Scan for the cell matching the given text and deliver its (X, Y) coordinate at center. 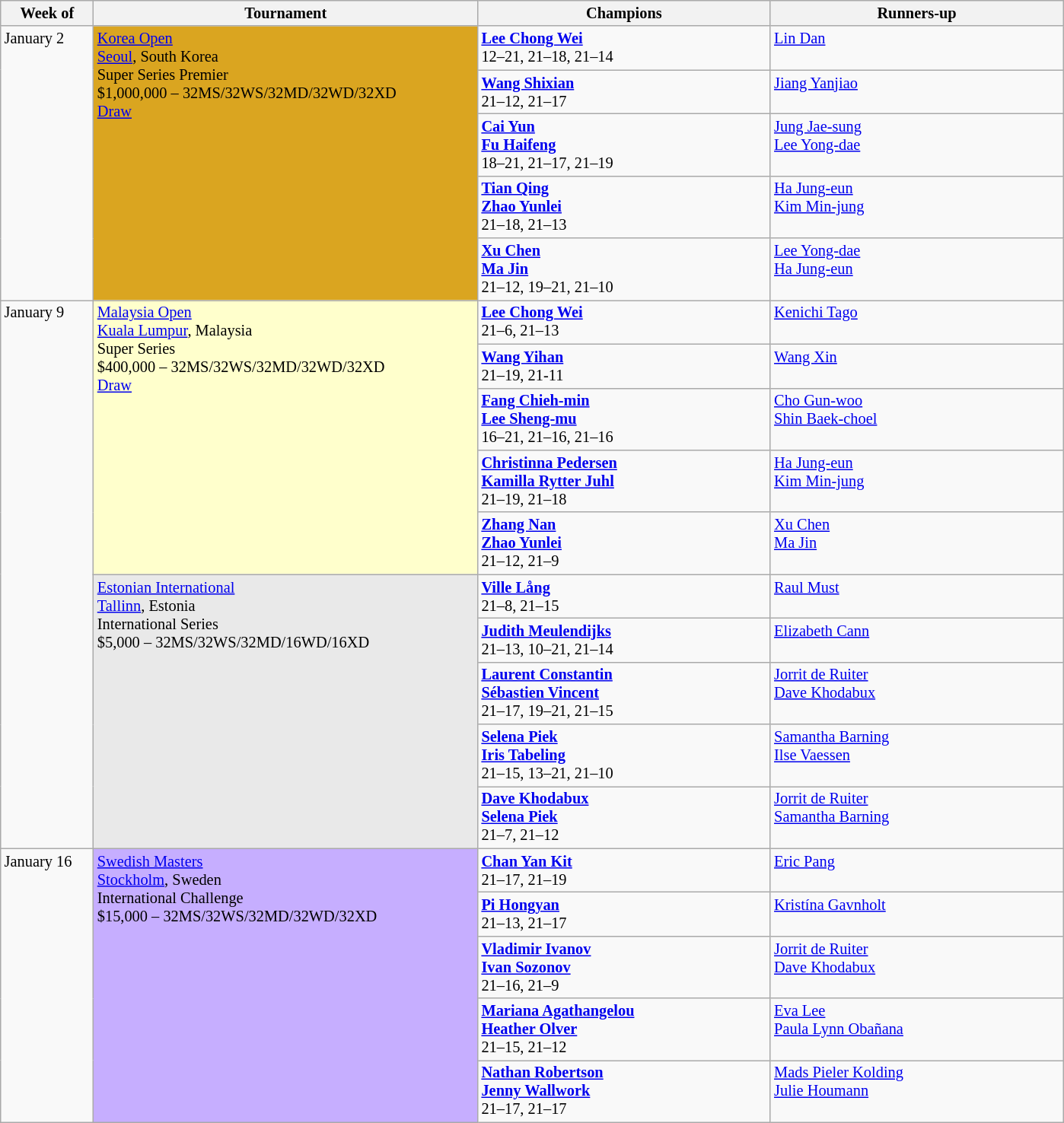
Judith Meulendijks21–13, 10–21, 21–14 (624, 640)
Xu Chen Ma Jin (916, 543)
Xu Chen Ma Jin21–12, 19–21, 21–10 (624, 269)
Lin Dan (916, 48)
Christinna Pedersen Kamilla Rytter Juhl21–19, 21–18 (624, 481)
Selena Piek Iris Tabeling21–15, 13–21, 21–10 (624, 756)
Fang Chieh-min Lee Sheng-mu16–21, 21–16, 21–16 (624, 419)
Week of (47, 13)
Runners-up (916, 13)
Vladimir Ivanov Ivan Sozonov21–16, 21–9 (624, 967)
Pi Hongyan21–13, 21–17 (624, 914)
Jung Jae-sung Lee Yong-dae (916, 145)
Mads Pieler Kolding Julie Houmann (916, 1091)
January 9 (47, 574)
Wang Yihan21–19, 21-11 (624, 366)
January 16 (47, 985)
Laurent Constantin Sébastien Vincent21–17, 19–21, 21–15 (624, 693)
Eric Pang (916, 870)
Tournament (286, 13)
Cho Gun-woo Shin Baek-choel (916, 419)
Lee Chong Wei21–6, 21–13 (624, 322)
Eva Lee Paula Lynn Obañana (916, 1029)
Kristína Gavnholt (916, 914)
Lee Chong Wei12–21, 21–18, 21–14 (624, 48)
Champions (624, 13)
Swedish MastersStockholm, SwedenInternational Challenge$15,000 – 32MS/32WS/32MD/32WD/32XD (286, 985)
Cai Yun Fu Haifeng18–21, 21–17, 21–19 (624, 145)
Tian Qing Zhao Yunlei21–18, 21–13 (624, 207)
Samantha Barning Ilse Vaessen (916, 756)
Mariana Agathangelou Heather Olver21–15, 21–12 (624, 1029)
Kenichi Tago (916, 322)
Korea OpenSeoul, South KoreaSuper Series Premier$1,000,000 – 32MS/32WS/32MD/32WD/32XDDraw (286, 163)
Nathan Robertson Jenny Wallwork21–17, 21–17 (624, 1091)
Lee Yong-dae Ha Jung-eun (916, 269)
Chan Yan Kit21–17, 21–19 (624, 870)
Raul Must (916, 596)
Elizabeth Cann (916, 640)
Jorrit de Ruiter Samantha Barning (916, 817)
Dave Khodabux Selena Piek21–7, 21–12 (624, 817)
Estonian InternationalTallinn, EstoniaInternational Series$5,000 – 32MS/32WS/32MD/16WD/16XD (286, 711)
Ville Lång21–8, 21–15 (624, 596)
Jiang Yanjiao (916, 92)
Zhang Nan Zhao Yunlei21–12, 21–9 (624, 543)
January 2 (47, 163)
Wang Shixian21–12, 21–17 (624, 92)
Wang Xin (916, 366)
Malaysia OpenKuala Lumpur, MalaysiaSuper Series $400,000 – 32MS/32WS/32MD/32WD/32XDDraw (286, 437)
